Locate the cell with the specified text and output its (x, y) center coordinate. 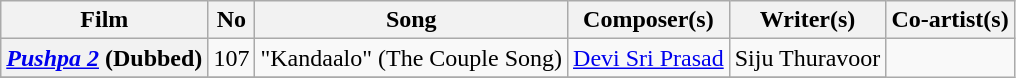
107 (232, 58)
Co-artist(s) (950, 20)
Song (412, 20)
Film (104, 20)
"Kandaalo" (The Couple Song) (412, 58)
Pushpa 2 (Dubbed) (104, 58)
Devi Sri Prasad (649, 58)
No (232, 20)
Writer(s) (808, 20)
Siju Thuravoor (808, 58)
Composer(s) (649, 20)
